Find where the given text appears and provide that cell's center as [x, y] coordinate. 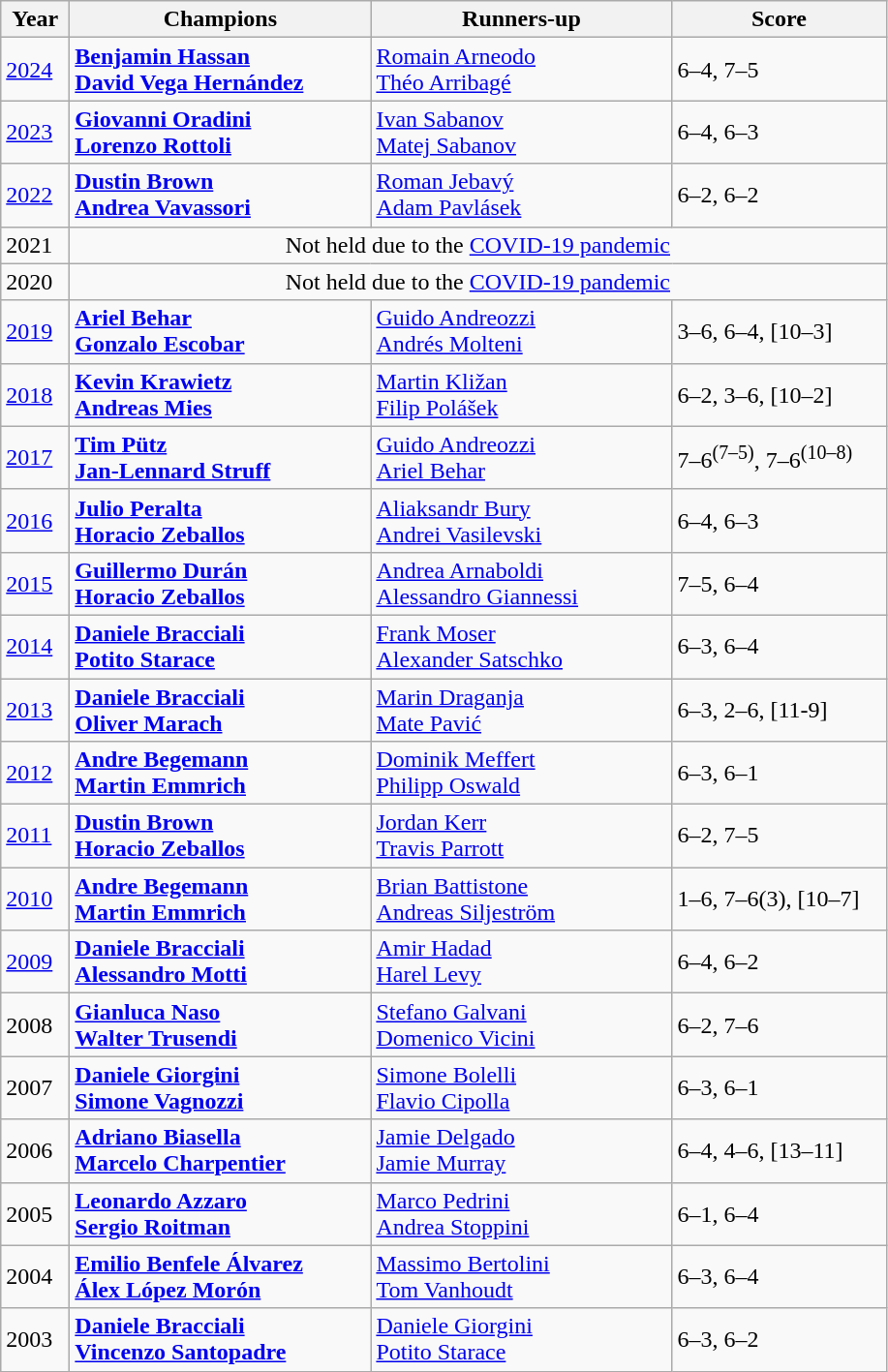
Kevin Krawietz Andreas Mies [221, 395]
Romain Arneodo Théo Arribagé [521, 70]
Gianluca Naso Walter Trusendi [221, 1024]
6–3, 2–6, [11-9] [779, 709]
Benjamin Hassan David Vega Hernández [221, 70]
2018 [35, 395]
Daniele Bracciali Alessandro Motti [221, 962]
Julio Peralta Horacio Zeballos [221, 521]
6–2, 7–5 [779, 837]
2007 [35, 1088]
2023 [35, 132]
6–2, 6–2 [779, 196]
Massimo Bertolini Tom Vanhoudt [521, 1276]
Leonardo Azzaro Sergio Roitman [221, 1214]
1–6, 7–6(3), [10–7] [779, 899]
6–2, 3–6, [10–2] [779, 395]
Guido Andreozzi Andrés Molteni [521, 331]
Amir Hadad Harel Levy [521, 962]
2013 [35, 709]
2012 [35, 773]
Ariel Behar Gonzalo Escobar [221, 331]
Martin Kližan Filip Polášek [521, 395]
Daniele Giorgini Potito Starace [521, 1340]
6–4, 6–2 [779, 962]
Dustin Brown Andrea Vavassori [221, 196]
Roman Jebavý Adam Pavlásek [521, 196]
6–2, 7–6 [779, 1024]
7–6(7–5), 7–6(10–8) [779, 457]
2009 [35, 962]
2024 [35, 70]
2021 [35, 245]
Runners-up [521, 19]
2020 [35, 282]
2015 [35, 583]
Daniele Bracciali Oliver Marach [221, 709]
2017 [35, 457]
Emilio Benfele Álvarez Álex López Morón [221, 1276]
2006 [35, 1150]
7–5, 6–4 [779, 583]
6–3, 6–2 [779, 1340]
Tim Pütz Jan-Lennard Struff [221, 457]
2005 [35, 1214]
Daniele Bracciali Vincenzo Santopadre [221, 1340]
6–4, 7–5 [779, 70]
2019 [35, 331]
2004 [35, 1276]
2016 [35, 521]
Daniele Bracciali Potito Starace [221, 647]
Score [779, 19]
Marin Draganja Mate Pavić [521, 709]
Year [35, 19]
Simone Bolelli Flavio Cipolla [521, 1088]
Aliaksandr Bury Andrei Vasilevski [521, 521]
Jamie Delgado Jamie Murray [521, 1150]
Dominik Meffert Philipp Oswald [521, 773]
2022 [35, 196]
2011 [35, 837]
6–1, 6–4 [779, 1214]
Dustin Brown Horacio Zeballos [221, 837]
Champions [221, 19]
Frank Moser Alexander Satschko [521, 647]
2014 [35, 647]
Brian Battistone Andreas Siljeström [521, 899]
Stefano Galvani Domenico Vicini [521, 1024]
Guillermo Durán Horacio Zeballos [221, 583]
Jordan Kerr Travis Parrott [521, 837]
Marco Pedrini Andrea Stoppini [521, 1214]
Guido Andreozzi Ariel Behar [521, 457]
2003 [35, 1340]
6–4, 4–6, [13–11] [779, 1150]
Adriano Biasella Marcelo Charpentier [221, 1150]
Andrea Arnaboldi Alessandro Giannessi [521, 583]
3–6, 6–4, [10–3] [779, 331]
Giovanni Oradini Lorenzo Rottoli [221, 132]
2010 [35, 899]
Daniele Giorgini Simone Vagnozzi [221, 1088]
Ivan Sabanov Matej Sabanov [521, 132]
2008 [35, 1024]
